Return (x, y) of the center of cell containing provided text 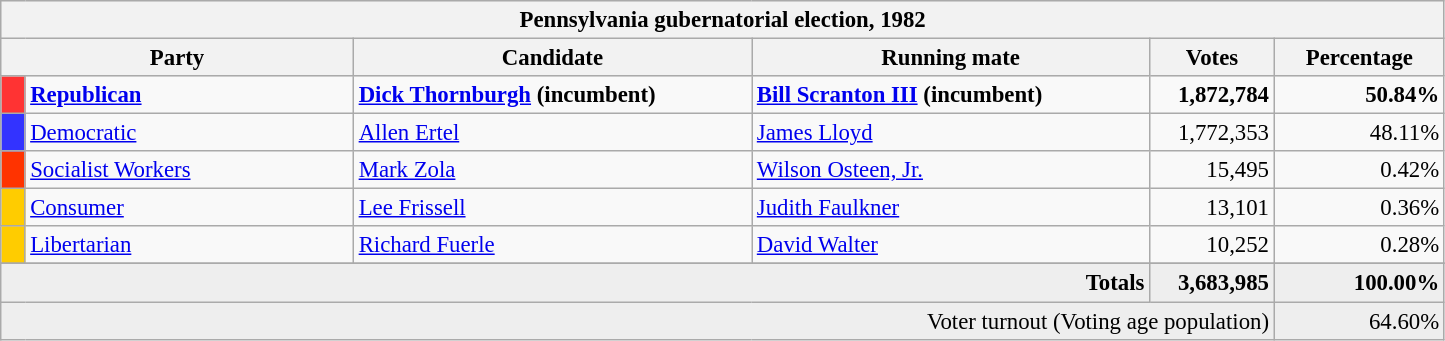
0.36% (1359, 208)
1,872,784 (1212, 95)
Consumer (189, 208)
1,772,353 (1212, 133)
3,683,985 (1212, 283)
0.28% (1359, 245)
Mark Zola (552, 170)
Democratic (189, 133)
Candidate (552, 58)
Pennsylvania gubernatorial election, 1982 (723, 20)
13,101 (1212, 208)
10,252 (1212, 245)
Voter turnout (Voting age population) (638, 321)
David Walter (951, 245)
15,495 (1212, 170)
48.11% (1359, 133)
Libertarian (189, 245)
Percentage (1359, 58)
Votes (1212, 58)
Allen Ertel (552, 133)
50.84% (1359, 95)
Dick Thornburgh (incumbent) (552, 95)
Judith Faulkner (951, 208)
Running mate (951, 58)
Socialist Workers (189, 170)
Party (178, 58)
Republican (189, 95)
Lee Frissell (552, 208)
0.42% (1359, 170)
Richard Fuerle (552, 245)
Bill Scranton III (incumbent) (951, 95)
Totals (576, 283)
James Lloyd (951, 133)
100.00% (1359, 283)
Wilson Osteen, Jr. (951, 170)
64.60% (1359, 321)
